Provide the [X, Y] coordinate of the cell's center where the given text is located.  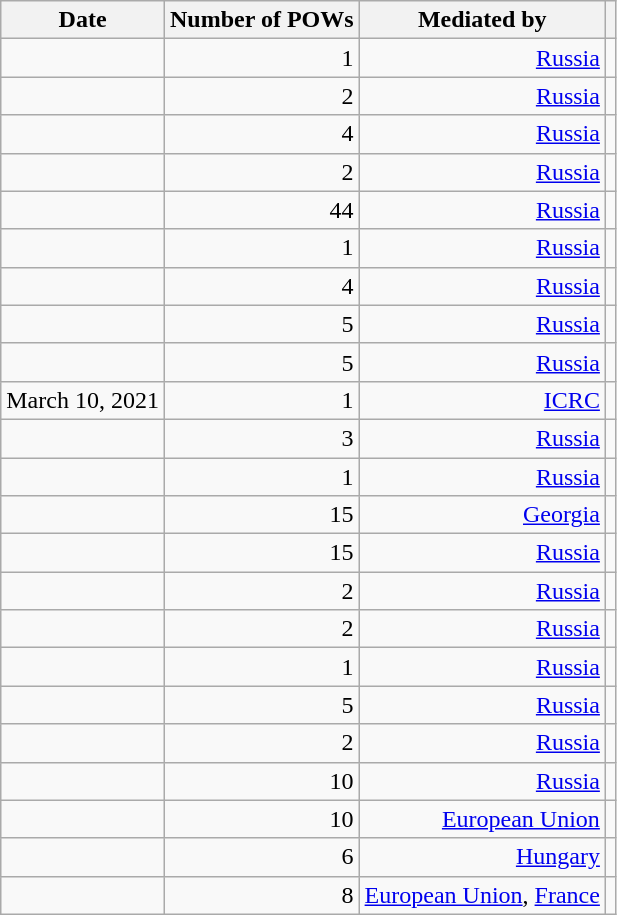
3 [262, 438]
Number of POWs [262, 20]
ICRC [482, 400]
8 [262, 895]
Hungary [482, 857]
Mediated by [482, 20]
European Union [482, 819]
44 [262, 210]
European Union, France [482, 895]
6 [262, 857]
Georgia [482, 515]
Date [83, 20]
March 10, 2021 [83, 400]
